Determine the (X, Y) coordinate at the center of the cell enclosing the given text.  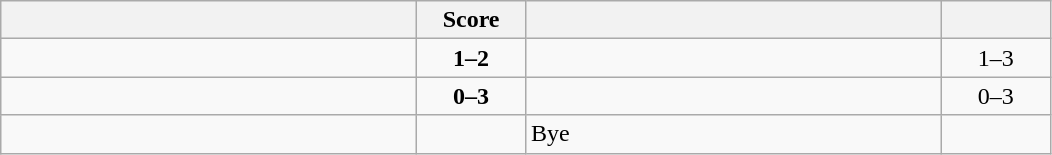
Bye (733, 134)
Score (472, 20)
1–2 (472, 58)
1–3 (996, 58)
